Detect which cell encompasses the target text, then output its (x, y) center coordinate. 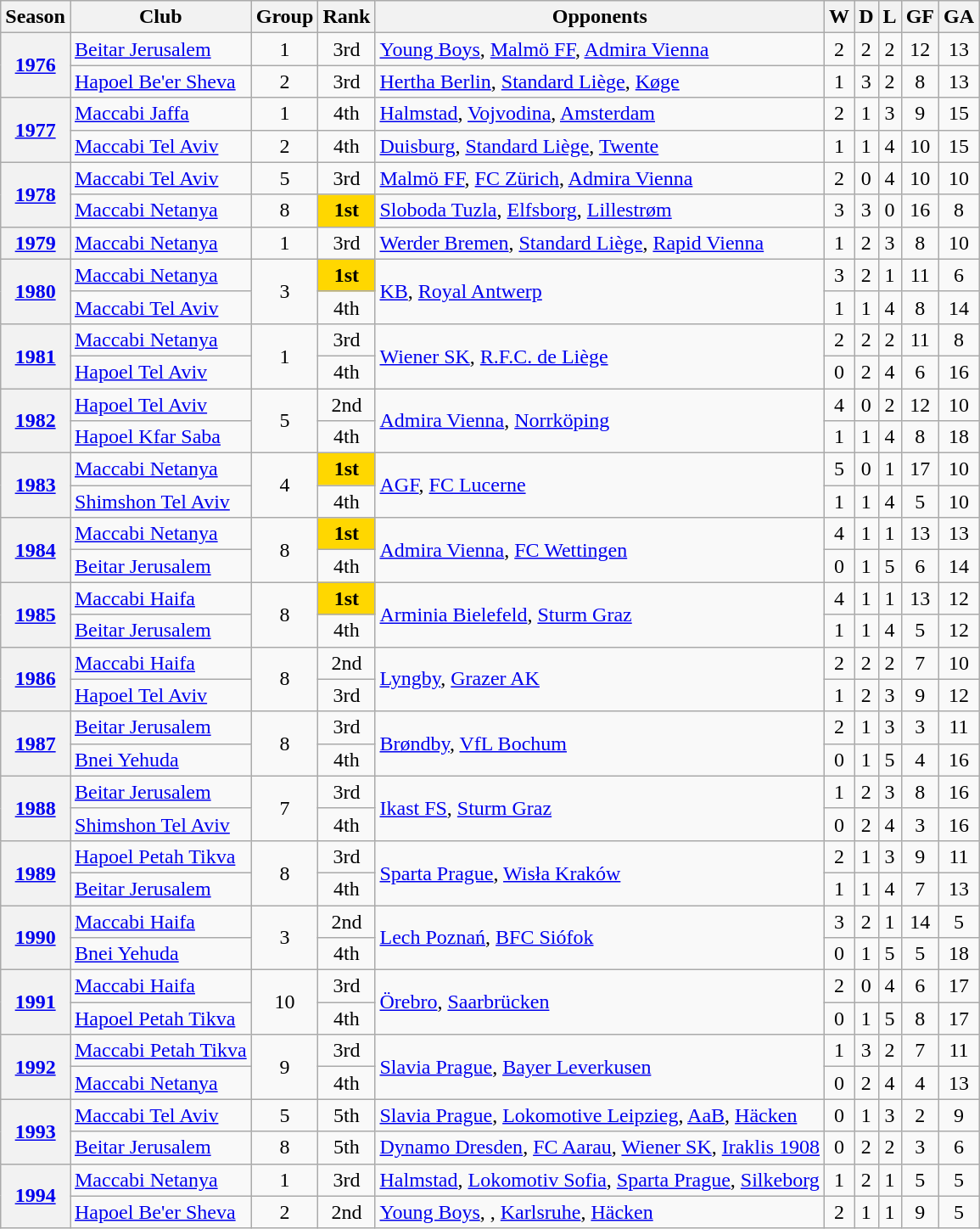
Sparta Prague, Wisła Kraków (600, 873)
Maccabi Jaffa (160, 114)
Hapoel Kfar Saba (160, 437)
1990 (36, 937)
Halmstad, Lokomotiv Sofia, Sparta Prague, Silkeborg (600, 1180)
Season (36, 17)
Group (285, 17)
1986 (36, 679)
1983 (36, 485)
1988 (36, 808)
1984 (36, 550)
W (840, 17)
1994 (36, 1196)
AGF, FC Lucerne (600, 485)
Wiener SK, R.F.C. de Liège (600, 356)
Arminia Bielefeld, Sturm Graz (600, 614)
Maccabi Petah Tikva (160, 1051)
Club (160, 17)
1991 (36, 1002)
Werder Bremen, Standard Liège, Rapid Vienna (600, 243)
1985 (36, 614)
1980 (36, 291)
Slavia Prague, Lokomotive Leipzieg, AaB, Häcken (600, 1115)
KB, Royal Antwerp (600, 291)
1981 (36, 356)
Young Boys, Malmö FF, Admira Vienna (600, 49)
Örebro, Saarbrücken (600, 1002)
L (889, 17)
1979 (36, 243)
Dynamo Dresden, FC Aarau, Wiener SK, Iraklis 1908 (600, 1148)
1982 (36, 421)
Slavia Prague, Bayer Leverkusen (600, 1067)
Ikast FS, Sturm Graz (600, 808)
Lech Poznań, BFC Siófok (600, 937)
1978 (36, 194)
1993 (36, 1131)
Sloboda Tuzla, Elfsborg, Lillestrøm (600, 210)
GA (959, 17)
1992 (36, 1067)
1989 (36, 873)
Young Boys, , Karlsruhe, Häcken (600, 1212)
Opponents (600, 17)
Duisburg, Standard Liège, Twente (600, 146)
Rank (346, 17)
1987 (36, 744)
1977 (36, 130)
Admira Vienna, Norrköping (600, 421)
Lyngby, Grazer AK (600, 679)
Brøndby, VfL Bochum (600, 744)
Halmstad, Vojvodina, Amsterdam (600, 114)
GF (920, 17)
Malmö FF, FC Zürich, Admira Vienna (600, 178)
D (866, 17)
1976 (36, 65)
Hertha Berlin, Standard Liège, Køge (600, 81)
Admira Vienna, FC Wettingen (600, 550)
